Find where the given text appears and provide that cell's center as [x, y] coordinate. 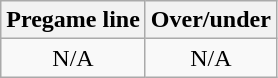
Over/under [210, 20]
Pregame line [74, 20]
